Find where the given text appears and provide that cell's center as (X, Y) coordinate. 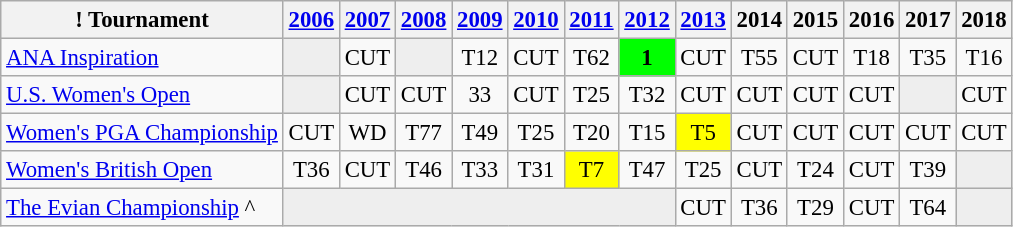
2013 (703, 20)
T12 (480, 58)
! Tournament (142, 20)
ANA Inspiration (142, 58)
T46 (424, 170)
2017 (928, 20)
The Evian Championship ^ (142, 208)
Women's British Open (142, 170)
T55 (759, 58)
33 (480, 95)
T39 (928, 170)
2006 (311, 20)
Women's PGA Championship (142, 133)
2009 (480, 20)
2016 (872, 20)
2015 (815, 20)
T49 (480, 133)
T31 (536, 170)
2010 (536, 20)
2011 (592, 20)
T33 (480, 170)
2018 (984, 20)
1 (647, 58)
U.S. Women's Open (142, 95)
WD (367, 133)
2014 (759, 20)
T35 (928, 58)
2012 (647, 20)
T24 (815, 170)
T77 (424, 133)
2008 (424, 20)
T15 (647, 133)
T29 (815, 208)
T20 (592, 133)
T62 (592, 58)
T5 (703, 133)
2007 (367, 20)
T16 (984, 58)
T64 (928, 208)
T32 (647, 95)
T18 (872, 58)
T47 (647, 170)
T7 (592, 170)
